Scan for the cell matching the given text and deliver its [X, Y] coordinate at center. 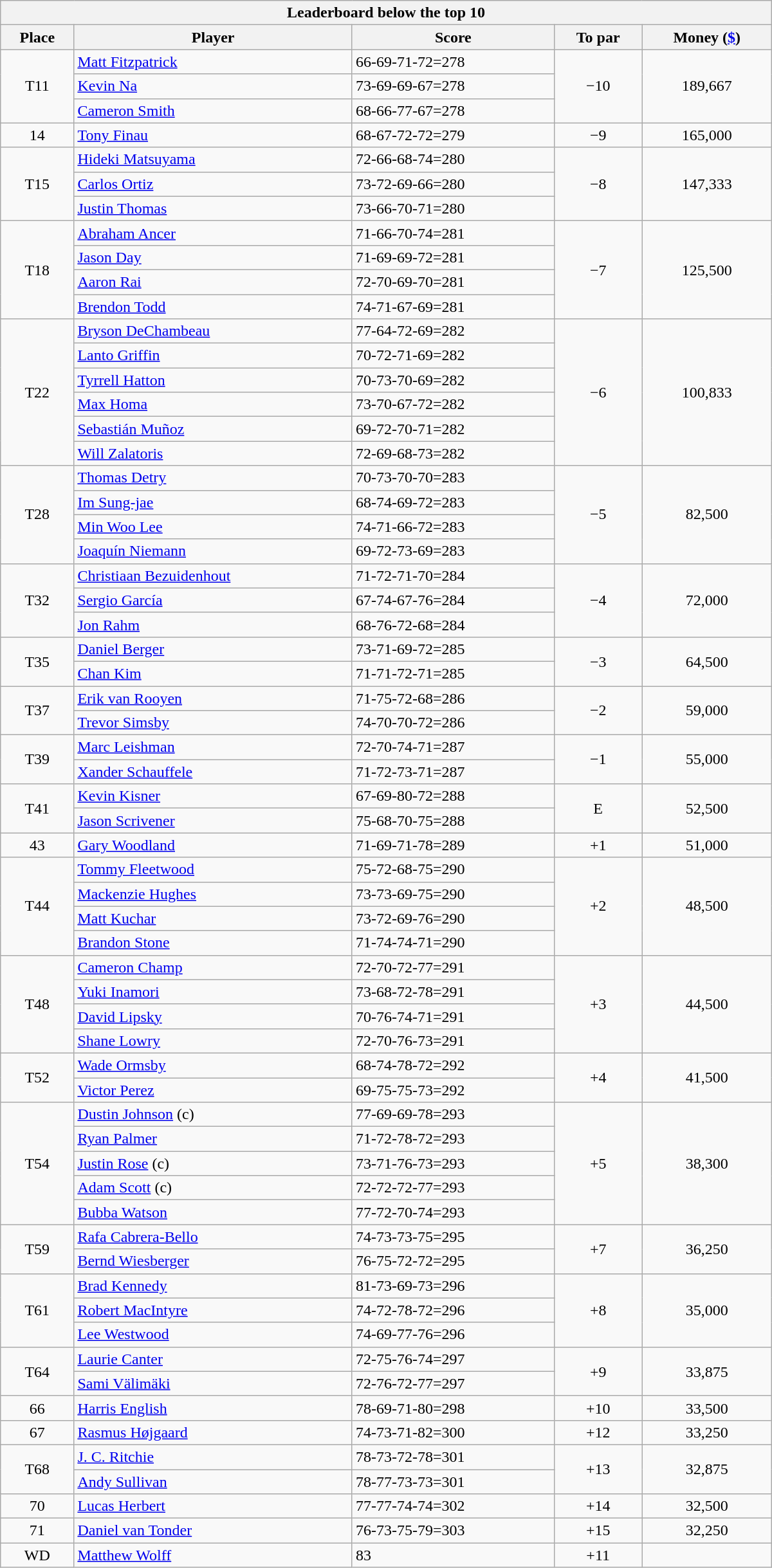
Hideki Matsuyama [214, 160]
74-71-67-69=281 [453, 307]
T11 [37, 86]
Score [453, 37]
72-70-72-77=291 [453, 967]
+7 [598, 1249]
Daniel van Tonder [214, 1531]
T64 [37, 1371]
Cameron Smith [214, 111]
72-72-72-77=293 [453, 1188]
35,000 [706, 1310]
Marc Leishman [214, 747]
Sebastián Muñoz [214, 429]
Victor Perez [214, 1090]
52,500 [706, 808]
74-73-71-82=300 [453, 1432]
73-68-72-78=291 [453, 992]
T61 [37, 1310]
Tommy Fleetwood [214, 870]
71-75-72-68=286 [453, 698]
Min Woo Lee [214, 527]
77-77-74-74=302 [453, 1506]
−8 [598, 184]
Adam Scott (c) [214, 1188]
Bernd Wiesberger [214, 1261]
33,500 [706, 1408]
Lee Westwood [214, 1335]
71-72-71-70=284 [453, 576]
Erik van Rooyen [214, 698]
+9 [598, 1371]
55,000 [706, 760]
Brad Kennedy [214, 1286]
71-69-71-78=289 [453, 845]
T41 [37, 808]
−4 [598, 600]
72-70-76-73=291 [453, 1041]
44,500 [706, 1004]
100,833 [706, 392]
73-71-76-73=293 [453, 1163]
68-74-78-72=292 [453, 1065]
38,300 [706, 1163]
68-76-72-68=284 [453, 624]
T18 [37, 269]
T52 [37, 1077]
T54 [37, 1163]
41,500 [706, 1077]
+3 [598, 1004]
Tyrrell Hatton [214, 380]
Wade Ormsby [214, 1065]
70-76-74-71=291 [453, 1016]
Rasmus Højgaard [214, 1432]
To par [598, 37]
72,000 [706, 600]
Andy Sullivan [214, 1481]
Jason Day [214, 257]
76-75-72-72=295 [453, 1261]
Xander Schauffele [214, 772]
−3 [598, 661]
68-66-77-67=278 [453, 111]
−9 [598, 135]
74-71-66-72=283 [453, 527]
+10 [598, 1408]
Harris English [214, 1408]
T44 [37, 906]
72-75-76-74=297 [453, 1359]
Chan Kim [214, 673]
165,000 [706, 135]
125,500 [706, 269]
Thomas Detry [214, 478]
+12 [598, 1432]
Laurie Canter [214, 1359]
WD [37, 1555]
Dustin Johnson (c) [214, 1115]
68-67-72-72=279 [453, 135]
64,500 [706, 661]
Place [37, 37]
+8 [598, 1310]
75-68-70-75=288 [453, 821]
43 [37, 845]
Sami Välimäki [214, 1383]
73-73-69-75=290 [453, 894]
33,875 [706, 1371]
72-70-69-70=281 [453, 282]
66 [37, 1408]
Justin Thomas [214, 208]
73-69-69-67=278 [453, 86]
71-66-70-74=281 [453, 233]
T32 [37, 600]
73-71-69-72=285 [453, 649]
147,333 [706, 184]
73-72-69-66=280 [453, 184]
Will Zalatoris [214, 453]
67-74-67-76=284 [453, 600]
32,250 [706, 1531]
+5 [598, 1163]
70-73-70-69=282 [453, 380]
77-64-72-69=282 [453, 331]
Justin Rose (c) [214, 1163]
59,000 [706, 710]
Yuki Inamori [214, 992]
14 [37, 135]
Rafa Cabrera-Bello [214, 1237]
74-70-70-72=286 [453, 723]
−5 [598, 515]
68-74-69-72=283 [453, 502]
71-72-73-71=287 [453, 772]
T15 [37, 184]
78-77-73-73=301 [453, 1481]
T28 [37, 515]
Sergio García [214, 600]
Shane Lowry [214, 1041]
Matt Kuchar [214, 918]
71-71-72-71=285 [453, 673]
72-66-68-74=280 [453, 160]
E [598, 808]
Matthew Wolff [214, 1555]
Jason Scrivener [214, 821]
Leaderboard below the top 10 [386, 13]
T59 [37, 1249]
36,250 [706, 1249]
81-73-69-73=296 [453, 1286]
Kevin Kisner [214, 796]
Im Sung-jae [214, 502]
72-76-72-77=297 [453, 1383]
77-69-69-78=293 [453, 1115]
Brandon Stone [214, 943]
+1 [598, 845]
51,000 [706, 845]
−7 [598, 269]
Jon Rahm [214, 624]
Carlos Ortiz [214, 184]
Mackenzie Hughes [214, 894]
David Lipsky [214, 1016]
−6 [598, 392]
73-70-67-72=282 [453, 405]
70-72-71-69=282 [453, 356]
Cameron Champ [214, 967]
74-69-77-76=296 [453, 1335]
76-73-75-79=303 [453, 1531]
T22 [37, 392]
+2 [598, 906]
73-66-70-71=280 [453, 208]
75-72-68-75=290 [453, 870]
−10 [598, 86]
71-74-74-71=290 [453, 943]
T48 [37, 1004]
+4 [598, 1077]
+14 [598, 1506]
70 [37, 1506]
Brendon Todd [214, 307]
T39 [37, 760]
67 [37, 1432]
Player [214, 37]
Robert MacIntyre [214, 1310]
Kevin Na [214, 86]
Gary Woodland [214, 845]
71 [37, 1531]
Abraham Ancer [214, 233]
Ryan Palmer [214, 1139]
33,250 [706, 1432]
+13 [598, 1469]
T37 [37, 710]
−2 [598, 710]
78-73-72-78=301 [453, 1457]
Lucas Herbert [214, 1506]
72-69-68-73=282 [453, 453]
82,500 [706, 515]
32,500 [706, 1506]
67-69-80-72=288 [453, 796]
+15 [598, 1531]
70-73-70-70=283 [453, 478]
Bubba Watson [214, 1212]
Trevor Simsby [214, 723]
71-69-69-72=281 [453, 257]
72-70-74-71=287 [453, 747]
Joaquín Niemann [214, 551]
74-73-73-75=295 [453, 1237]
189,667 [706, 86]
Lanto Griffin [214, 356]
Tony Finau [214, 135]
Bryson DeChambeau [214, 331]
T35 [37, 661]
T68 [37, 1469]
71-72-78-72=293 [453, 1139]
Christiaan Bezuidenhout [214, 576]
32,875 [706, 1469]
+11 [598, 1555]
69-72-70-71=282 [453, 429]
78-69-71-80=298 [453, 1408]
73-72-69-76=290 [453, 918]
−1 [598, 760]
69-72-73-69=283 [453, 551]
J. C. Ritchie [214, 1457]
83 [453, 1555]
Matt Fitzpatrick [214, 62]
77-72-70-74=293 [453, 1212]
Daniel Berger [214, 649]
69-75-75-73=292 [453, 1090]
Max Homa [214, 405]
74-72-78-72=296 [453, 1310]
Money ($) [706, 37]
Aaron Rai [214, 282]
48,500 [706, 906]
66-69-71-72=278 [453, 62]
